Find where the given text appears and provide that cell's center as (X, Y) coordinate. 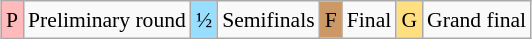
F (331, 20)
G (409, 20)
Grand final (476, 20)
½ (204, 20)
Preliminary round (107, 20)
Semifinals (268, 20)
P (12, 20)
Final (370, 20)
